For the text-containing cell, return its midpoint in (X, Y) coordinate format. 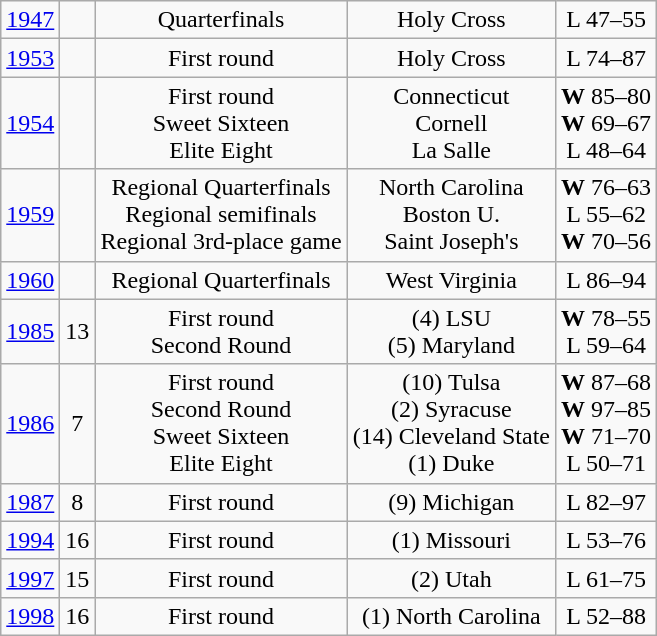
L 86–94 (606, 280)
North CarolinaBoston U.Saint Joseph's (451, 215)
West Virginia (451, 280)
ConnecticutCornellLa Salle (451, 123)
First roundSweet SixteenElite Eight (221, 123)
W 76–63L 55–62W 70–56 (606, 215)
1986 (30, 424)
L 82–97 (606, 502)
1997 (30, 578)
(2) Utah (451, 578)
1994 (30, 540)
1959 (30, 215)
W 78–55L 59–64 (606, 332)
13 (78, 332)
First roundSecond RoundSweet SixteenElite Eight (221, 424)
1954 (30, 123)
7 (78, 424)
1985 (30, 332)
(9) Michigan (451, 502)
1960 (30, 280)
L 52–88 (606, 616)
(4) LSU(5) Maryland (451, 332)
8 (78, 502)
1998 (30, 616)
L 61–75 (606, 578)
L 47–55 (606, 20)
(1) Missouri (451, 540)
1987 (30, 502)
L 53–76 (606, 540)
Regional QuarterfinalsRegional semifinalsRegional 3rd-place game (221, 215)
First roundSecond Round (221, 332)
1947 (30, 20)
(10) Tulsa(2) Syracuse(14) Cleveland State(1) Duke (451, 424)
W 87–68W 97–85W 71–70L 50–71 (606, 424)
Quarterfinals (221, 20)
(1) North Carolina (451, 616)
15 (78, 578)
Regional Quarterfinals (221, 280)
W 85–80W 69–67L 48–64 (606, 123)
L 74–87 (606, 58)
1953 (30, 58)
